Identify which cell holds the provided text, then report its [x, y] central coordinate. 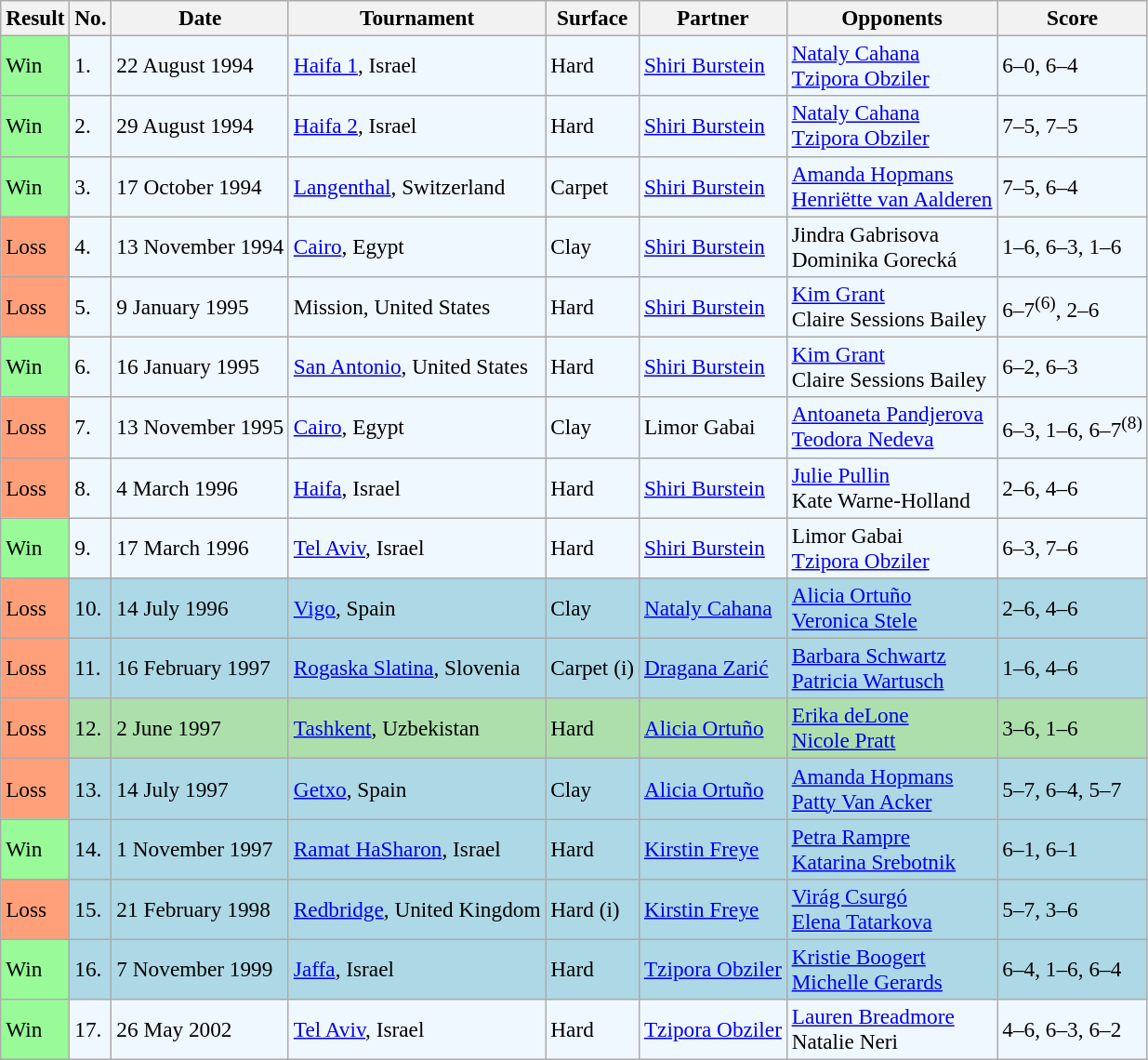
Opponents [892, 18]
14 July 1996 [200, 608]
Amanda Hopmans Henriëtte van Aalderen [892, 186]
8. [91, 487]
Erika deLone Nicole Pratt [892, 729]
6–0, 6–4 [1073, 65]
17. [91, 1030]
Kristie Boogert Michelle Gerards [892, 969]
Lauren Breadmore Natalie Neri [892, 1030]
6–1, 6–1 [1073, 848]
Surface [593, 18]
12. [91, 729]
5–7, 6–4, 5–7 [1073, 788]
2 June 1997 [200, 729]
Dragana Zarić [714, 668]
7–5, 6–4 [1073, 186]
Tashkent, Uzbekistan [416, 729]
2. [91, 126]
6–3, 7–6 [1073, 547]
11. [91, 668]
Mission, United States [416, 307]
5. [91, 307]
4 March 1996 [200, 487]
3. [91, 186]
6–2, 6–3 [1073, 366]
Limor Gabai [714, 428]
16. [91, 969]
6–3, 1–6, 6–7(8) [1073, 428]
29 August 1994 [200, 126]
Antoaneta Pandjerova Teodora Nedeva [892, 428]
7 November 1999 [200, 969]
Barbara Schwartz Patricia Wartusch [892, 668]
Petra Rampre Katarina Srebotnik [892, 848]
Vigo, Spain [416, 608]
Getxo, Spain [416, 788]
Partner [714, 18]
Date [200, 18]
7–5, 7–5 [1073, 126]
26 May 2002 [200, 1030]
3–6, 1–6 [1073, 729]
Hard (i) [593, 909]
Alicia Ortuño Veronica Stele [892, 608]
Jaffa, Israel [416, 969]
Haifa 2, Israel [416, 126]
13 November 1995 [200, 428]
Ramat HaSharon, Israel [416, 848]
6. [91, 366]
Nataly Cahana [714, 608]
Rogaska Slatina, Slovenia [416, 668]
San Antonio, United States [416, 366]
Julie Pullin Kate Warne-Holland [892, 487]
6–4, 1–6, 6–4 [1073, 969]
Carpet (i) [593, 668]
16 January 1995 [200, 366]
15. [91, 909]
16 February 1997 [200, 668]
14 July 1997 [200, 788]
4–6, 6–3, 6–2 [1073, 1030]
Limor Gabai Tzipora Obziler [892, 547]
Redbridge, United Kingdom [416, 909]
21 February 1998 [200, 909]
1–6, 4–6 [1073, 668]
17 March 1996 [200, 547]
7. [91, 428]
1 November 1997 [200, 848]
13. [91, 788]
Result [35, 18]
13 November 1994 [200, 245]
Langenthal, Switzerland [416, 186]
17 October 1994 [200, 186]
22 August 1994 [200, 65]
Haifa, Israel [416, 487]
No. [91, 18]
Amanda Hopmans Patty Van Acker [892, 788]
14. [91, 848]
9 January 1995 [200, 307]
1. [91, 65]
Haifa 1, Israel [416, 65]
Tournament [416, 18]
Virág Csurgó Elena Tatarkova [892, 909]
9. [91, 547]
5–7, 3–6 [1073, 909]
10. [91, 608]
4. [91, 245]
1–6, 6–3, 1–6 [1073, 245]
Score [1073, 18]
6–7(6), 2–6 [1073, 307]
Jindra Gabrisova Dominika Gorecká [892, 245]
Carpet [593, 186]
